Locate the cell with the specified text and output its (x, y) center coordinate. 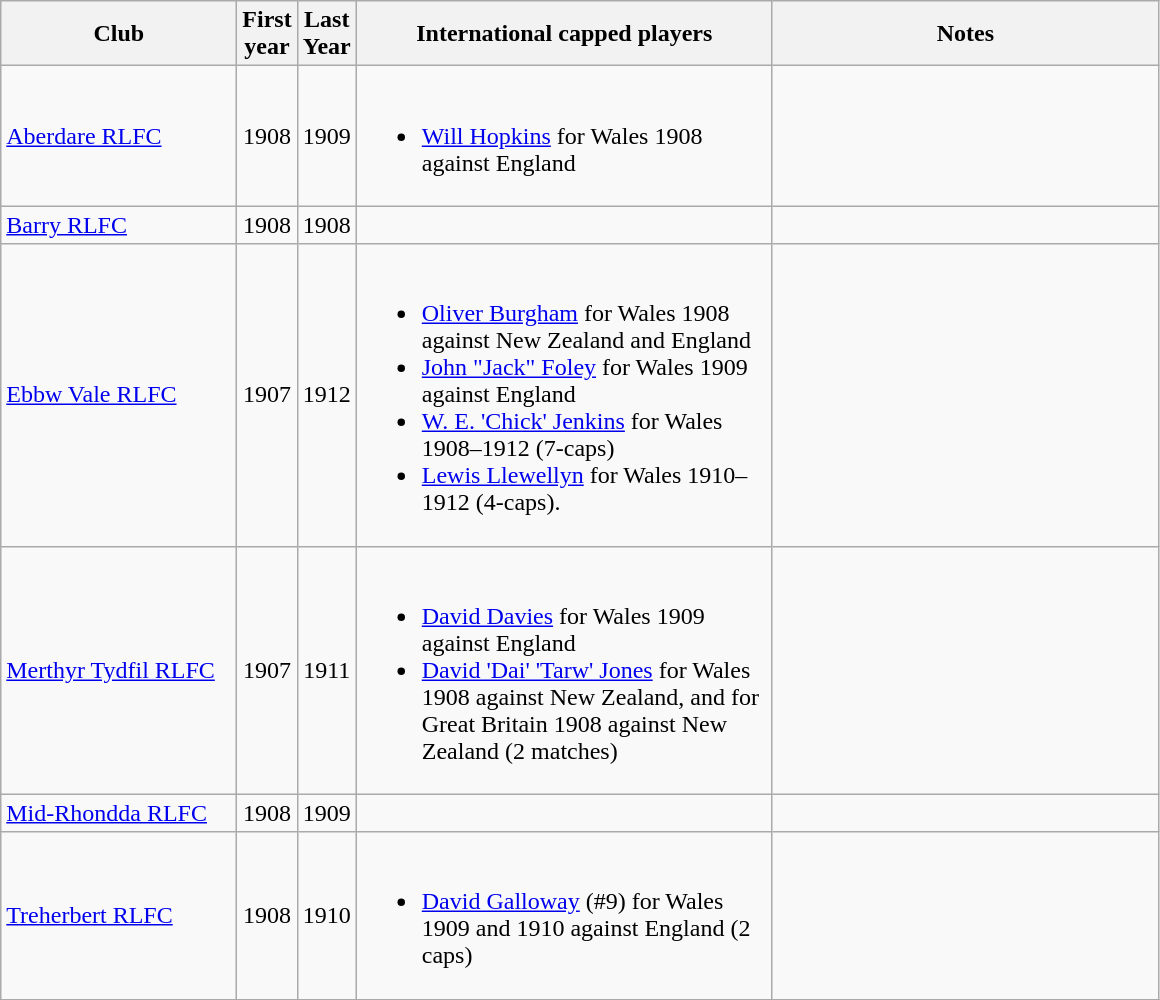
David Galloway (#9) for Wales 1909 and 1910 against England (2 caps) (564, 916)
Aberdare RLFC (119, 136)
1910 (326, 916)
Last Year (326, 34)
Club (119, 34)
Treherbert RLFC (119, 916)
Ebbw Vale RLFC (119, 395)
1912 (326, 395)
Notes (965, 34)
International capped players (564, 34)
1911 (326, 670)
Merthyr Tydfil RLFC (119, 670)
Will Hopkins for Wales 1908 against England (564, 136)
First year (267, 34)
Mid-Rhondda RLFC (119, 813)
Barry RLFC (119, 225)
